Output the (X, Y) coordinate of the center of the cell containing the given text.  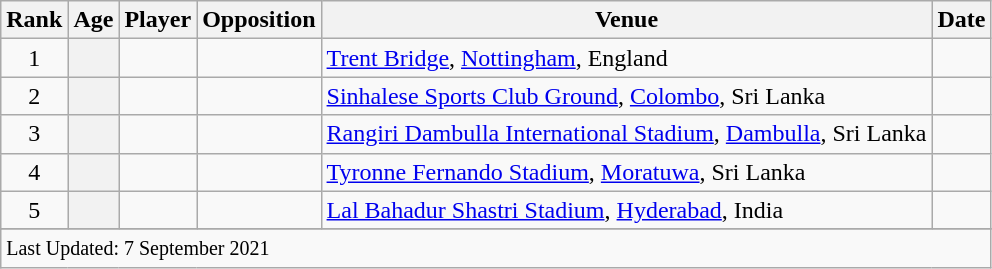
Rangiri Dambulla International Stadium, Dambulla, Sri Lanka (626, 134)
2 (34, 96)
3 (34, 134)
Player (158, 20)
1 (34, 58)
Sinhalese Sports Club Ground, Colombo, Sri Lanka (626, 96)
Rank (34, 20)
Last Updated: 7 September 2021 (496, 248)
Venue (626, 20)
Trent Bridge, Nottingham, England (626, 58)
Age (94, 20)
Lal Bahadur Shastri Stadium, Hyderabad, India (626, 210)
5 (34, 210)
4 (34, 172)
Tyronne Fernando Stadium, Moratuwa, Sri Lanka (626, 172)
Date (962, 20)
Opposition (259, 20)
